Search for the cell housing the specified text and yield its (X, Y) center coordinate. 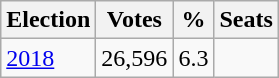
6.3 (194, 58)
% (194, 20)
Votes (134, 20)
Seats (246, 20)
26,596 (134, 58)
2018 (48, 58)
Election (48, 20)
